Return [x, y] of the center of cell containing provided text 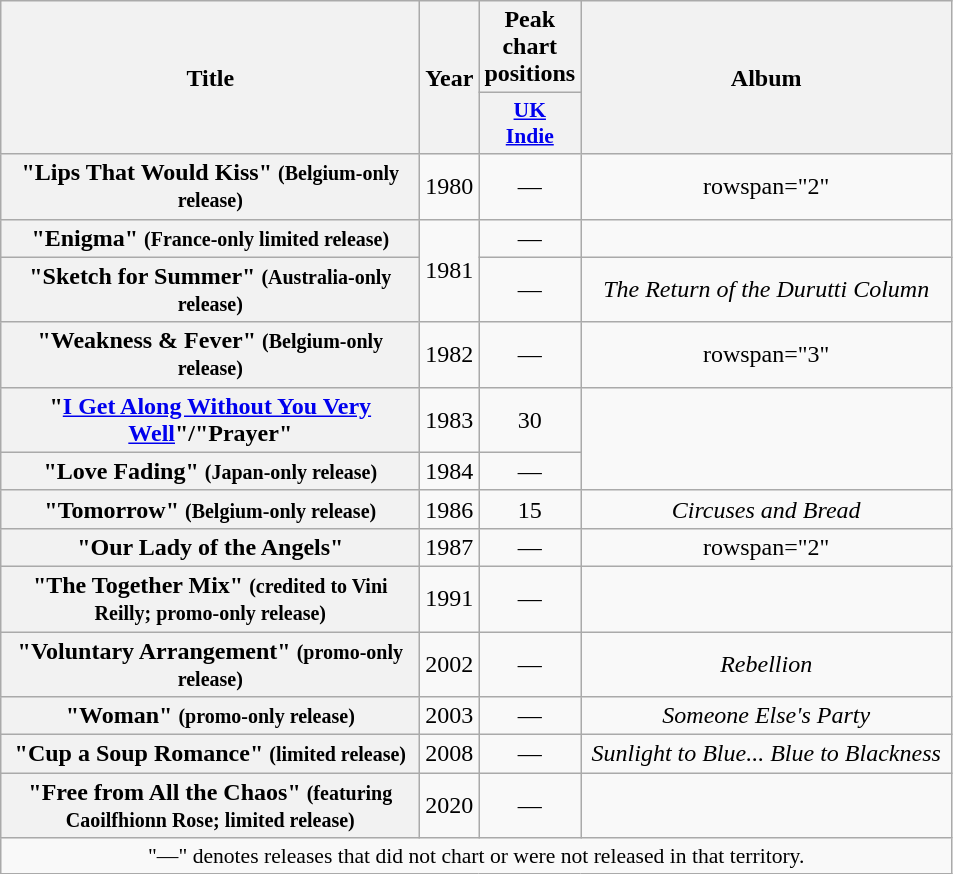
1986 [450, 509]
1983 [450, 420]
Circuses and Bread [766, 509]
Rebellion [766, 664]
2008 [450, 754]
"I Get Along Without You Very Well"/"Prayer" [210, 420]
"Free from All the Chaos" (featuring Caoilfhionn Rose; limited release) [210, 806]
"—" denotes releases that did not chart or were not released in that territory. [476, 856]
"Sketch for Summer" (Australia-only release) [210, 290]
Title [210, 78]
1980 [450, 186]
Year [450, 78]
UKIndie [530, 124]
1984 [450, 471]
1991 [450, 598]
Sunlight to Blue... Blue to Blackness [766, 754]
Album [766, 78]
2020 [450, 806]
"The Together Mix" (credited to Vini Reilly; promo-only release) [210, 598]
2003 [450, 716]
Peak chart positions [530, 47]
30 [530, 420]
"Voluntary Arrangement" (promo-only release) [210, 664]
"Weakness & Fever" (Belgium-only release) [210, 354]
"Cup a Soup Romance" (limited release) [210, 754]
"Tomorrow" (Belgium-only release) [210, 509]
15 [530, 509]
"Our Lady of the Angels" [210, 547]
"Enigma" (France-only limited release) [210, 238]
"Woman" (promo-only release) [210, 716]
1982 [450, 354]
Someone Else's Party [766, 716]
"Lips That Would Kiss" (Belgium-only release) [210, 186]
2002 [450, 664]
1987 [450, 547]
"Love Fading" (Japan-only release) [210, 471]
rowspan="3" [766, 354]
The Return of the Durutti Column [766, 290]
1981 [450, 270]
